Extract the [X, Y] coordinate from the center of the cell holding the provided text.  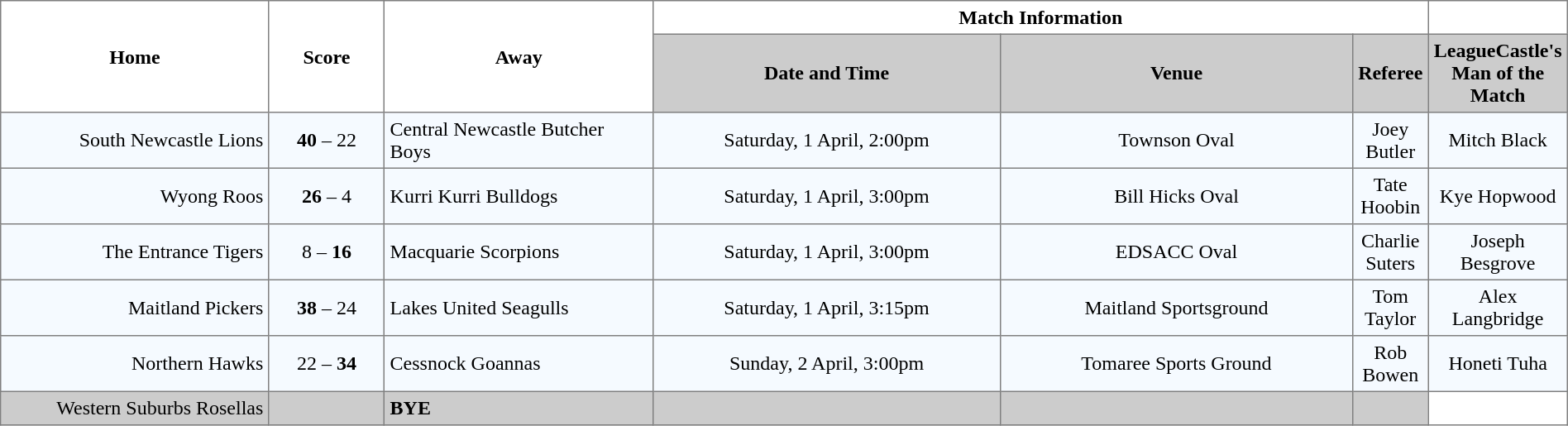
40 – 22 [327, 141]
Central Newcastle Butcher Boys [519, 141]
38 – 24 [327, 308]
Lakes United Seagulls [519, 308]
Cessnock Goannas [519, 364]
Referee [1390, 73]
Kurri Kurri Bulldogs [519, 196]
BYE [519, 408]
The Entrance Tigers [135, 252]
Date and Time [827, 73]
Home [135, 56]
Northern Hawks [135, 364]
Away [519, 56]
Honeti Tuha [1498, 364]
Rob Bowen [1390, 364]
Sunday, 2 April, 3:00pm [827, 364]
Tom Taylor [1390, 308]
Alex Langbridge [1498, 308]
Score [327, 56]
Bill Hicks Oval [1177, 196]
Wyong Roos [135, 196]
8 – 16 [327, 252]
Mitch Black [1498, 141]
Tate Hoobin [1390, 196]
Joey Butler [1390, 141]
EDSACC Oval [1177, 252]
22 – 34 [327, 364]
Match Information [1041, 17]
Townson Oval [1177, 141]
Saturday, 1 April, 2:00pm [827, 141]
Macquarie Scorpions [519, 252]
Maitland Sportsground [1177, 308]
Maitland Pickers [135, 308]
South Newcastle Lions [135, 141]
Saturday, 1 April, 3:15pm [827, 308]
Western Suburbs Rosellas [135, 408]
26 – 4 [327, 196]
Venue [1177, 73]
Charlie Suters [1390, 252]
Joseph Besgrove [1498, 252]
Tomaree Sports Ground [1177, 364]
LeagueCastle's Man of the Match [1498, 73]
Kye Hopwood [1498, 196]
